Determine the (x, y) coordinate at the center of the cell enclosing the given text.  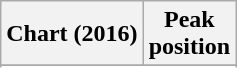
Peakposition (189, 34)
Chart (2016) (72, 34)
